Output the (X, Y) coordinate of the center of the cell containing the given text.  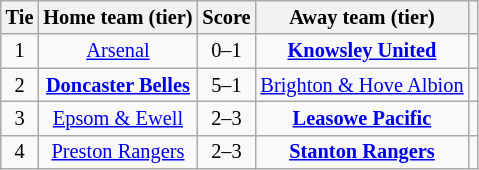
Knowsley United (362, 51)
Leasowe Pacific (362, 118)
Preston Rangers (118, 152)
2 (20, 85)
4 (20, 152)
Epsom & Ewell (118, 118)
Doncaster Belles (118, 85)
Brighton & Hove Albion (362, 85)
Arsenal (118, 51)
0–1 (226, 51)
1 (20, 51)
Home team (tier) (118, 17)
3 (20, 118)
Tie (20, 17)
Stanton Rangers (362, 152)
5–1 (226, 85)
Score (226, 17)
Away team (tier) (362, 17)
